Determine the [x, y] coordinate at the center of the cell enclosing the given text.  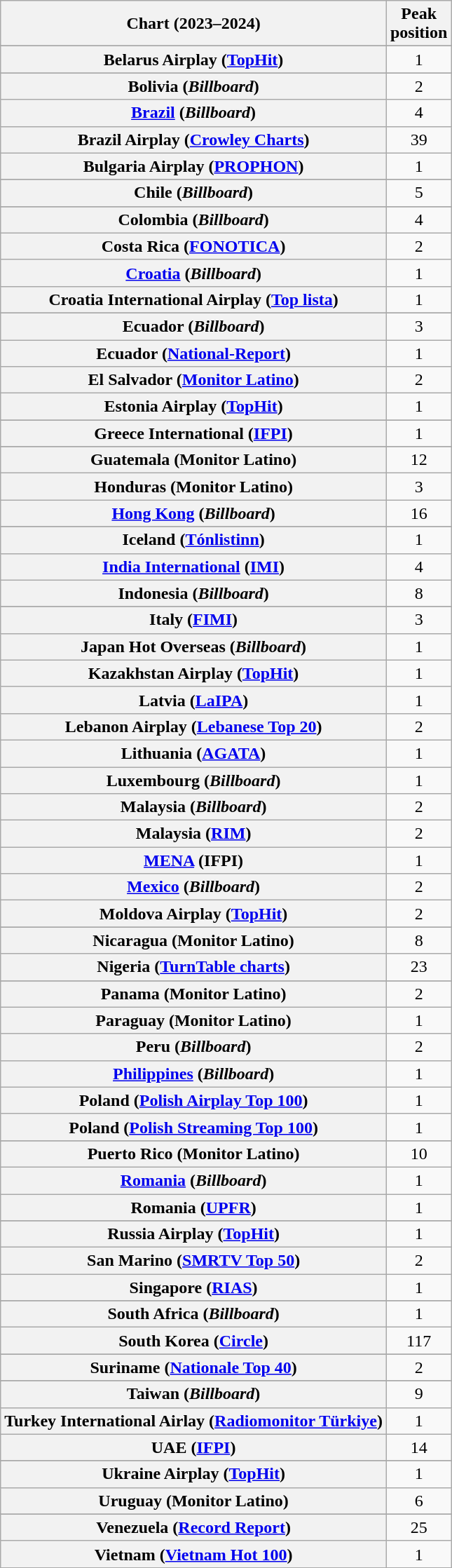
Philippines (Billboard) [193, 1074]
Nicaragua (Monitor Latino) [193, 940]
Italy (FIMI) [193, 620]
Suriname (Nationale Top 40) [193, 1367]
South Africa (Billboard) [193, 1314]
Paraguay (Monitor Latino) [193, 1020]
Romania (UPFR) [193, 1207]
Iceland (Tónlistinn) [193, 540]
Colombia (Billboard) [193, 219]
Chile (Billboard) [193, 193]
Singapore (RIAS) [193, 1287]
12 [418, 460]
Croatia International Airplay (Top lista) [193, 299]
Honduras (Monitor Latino) [193, 487]
Bulgaria Airplay (PROPHON) [193, 166]
Taiwan (Billboard) [193, 1394]
Moldova Airplay (TopHit) [193, 914]
Brazil Airplay (Crowley Charts) [193, 140]
117 [418, 1341]
MENA (IFPI) [193, 860]
Romania (Billboard) [193, 1180]
5 [418, 193]
Poland (Polish Airplay Top 100) [193, 1100]
16 [418, 513]
Bolivia (Billboard) [193, 86]
Peru (Billboard) [193, 1047]
Greece International (IFPI) [193, 433]
Nigeria (TurnTable charts) [193, 967]
South Korea (Circle) [193, 1341]
Turkey International Airlay (Radiomonitor Türkiye) [193, 1421]
Lebanon Airplay (Lebanese Top 20) [193, 726]
Venezuela (Record Report) [193, 1527]
39 [418, 140]
Poland (Polish Streaming Top 100) [193, 1127]
Hong Kong (Billboard) [193, 513]
Malaysia (Billboard) [193, 807]
Malaysia (RIM) [193, 834]
25 [418, 1527]
Vietnam (Vietnam Hot 100) [193, 1554]
Chart (2023–2024) [193, 24]
Costa Rica (FONOTICA) [193, 246]
Panama (Monitor Latino) [193, 994]
Croatia (Billboard) [193, 273]
Latvia (LaIPA) [193, 700]
Puerto Rico (Monitor Latino) [193, 1154]
Peakposition [418, 24]
Lithuania (AGATA) [193, 753]
Estonia Airplay (TopHit) [193, 407]
Russia Airplay (TopHit) [193, 1234]
14 [418, 1447]
Ukraine Airplay (TopHit) [193, 1474]
India International (IMI) [193, 567]
Indonesia (Billboard) [193, 593]
Belarus Airplay (TopHit) [193, 60]
Kazakhstan Airplay (TopHit) [193, 673]
10 [418, 1154]
Ecuador (Billboard) [193, 326]
Brazil (Billboard) [193, 113]
Guatemala (Monitor Latino) [193, 460]
El Salvador (Monitor Latino) [193, 380]
UAE (IFPI) [193, 1447]
San Marino (SMRTV Top 50) [193, 1261]
Japan Hot Overseas (Billboard) [193, 647]
23 [418, 967]
Uruguay (Monitor Latino) [193, 1501]
Mexico (Billboard) [193, 887]
9 [418, 1394]
Ecuador (National-Report) [193, 353]
Luxembourg (Billboard) [193, 780]
6 [418, 1501]
